Pinpoint the cell where the given text exists, returning its (X, Y) midpoint coordinate. 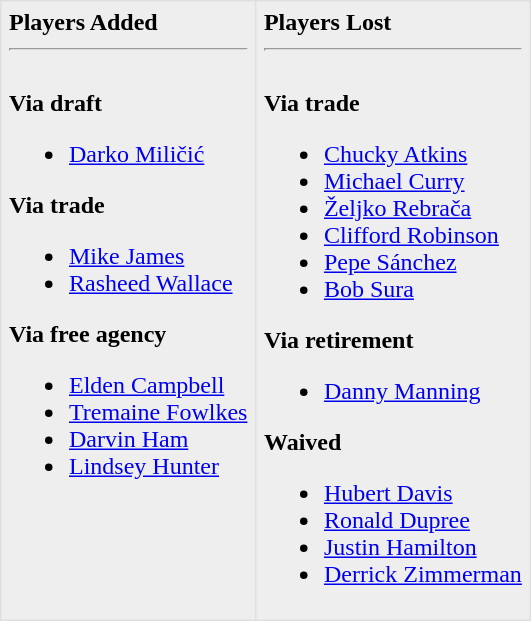
Players Added Via draftDarko MiličićVia tradeMike JamesRasheed WallaceVia free agencyElden CampbellTremaine FowlkesDarvin HamLindsey Hunter (128, 311)
